Capture the cell that displays the provided text and extract its (x, y) central coordinate. 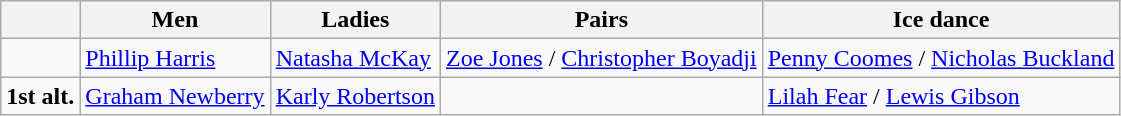
Pairs (601, 20)
Lilah Fear / Lewis Gibson (941, 96)
1st alt. (40, 96)
Zoe Jones / Christopher Boyadji (601, 58)
Penny Coomes / Nicholas Buckland (941, 58)
Natasha McKay (355, 58)
Ladies (355, 20)
Karly Robertson (355, 96)
Graham Newberry (175, 96)
Phillip Harris (175, 58)
Ice dance (941, 20)
Men (175, 20)
